Search for the cell housing the specified text and yield its (X, Y) center coordinate. 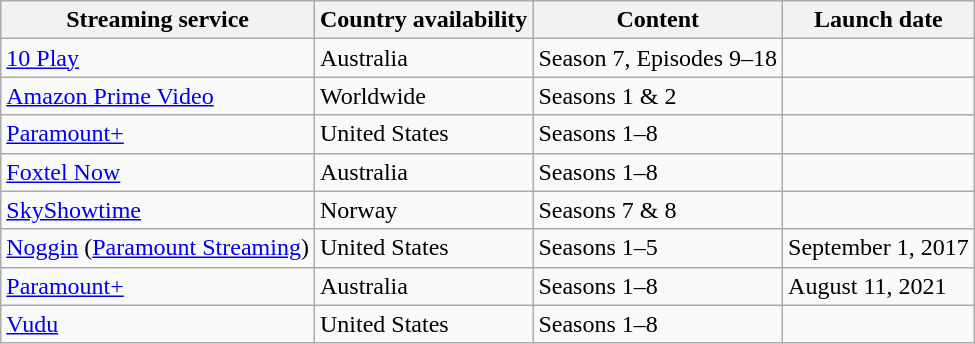
Season 7, Episodes 9–18 (658, 58)
Noggin (Paramount Streaming) (158, 248)
August 11, 2021 (879, 286)
Seasons 1–5 (658, 248)
Country availability (423, 20)
Foxtel Now (158, 172)
Amazon Prime Video (158, 96)
10 Play (158, 58)
Streaming service (158, 20)
Worldwide (423, 96)
Vudu (158, 324)
Seasons 1 & 2 (658, 96)
SkyShowtime (158, 210)
Content (658, 20)
Seasons 7 & 8 (658, 210)
Launch date (879, 20)
September 1, 2017 (879, 248)
Norway (423, 210)
